Locate the cell with the specified text and output its [x, y] center coordinate. 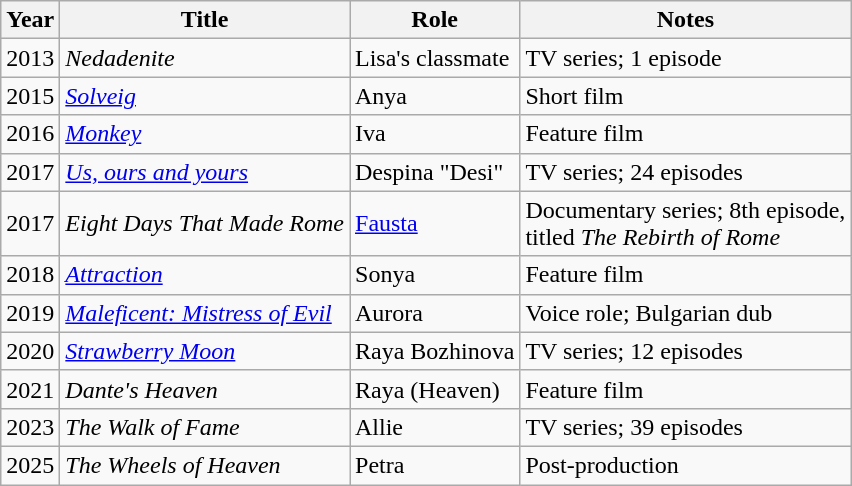
Attraction [205, 275]
Maleficent: Mistress of Evil [205, 313]
Strawberry Moon [205, 351]
2023 [30, 427]
TV series; 39 episodes [686, 427]
Petra [435, 465]
Iva [435, 134]
TV series; 24 episodes [686, 172]
Raya Bozhinova [435, 351]
Nedadenite [205, 58]
Notes [686, 20]
Voice role; Bulgarian dub [686, 313]
2018 [30, 275]
TV series; 12 episodes [686, 351]
Title [205, 20]
2015 [30, 96]
Monkey [205, 134]
Role [435, 20]
Raya (Heaven) [435, 389]
2019 [30, 313]
Documentary series; 8th episode,titled The Rebirth of Rome [686, 224]
Post-production [686, 465]
Short film [686, 96]
TV series; 1 episode [686, 58]
2013 [30, 58]
The Wheels of Heaven [205, 465]
Fausta [435, 224]
Allie [435, 427]
Solveig [205, 96]
Despina "Desi" [435, 172]
Dante's Heaven [205, 389]
2020 [30, 351]
Sonya [435, 275]
2016 [30, 134]
Anya [435, 96]
Aurora [435, 313]
2021 [30, 389]
Year [30, 20]
Us, ours and yours [205, 172]
Eight Days That Made Rome [205, 224]
2025 [30, 465]
Lisa's classmate [435, 58]
The Walk of Fame [205, 427]
